Scan for the cell matching the given text and deliver its [X, Y] coordinate at center. 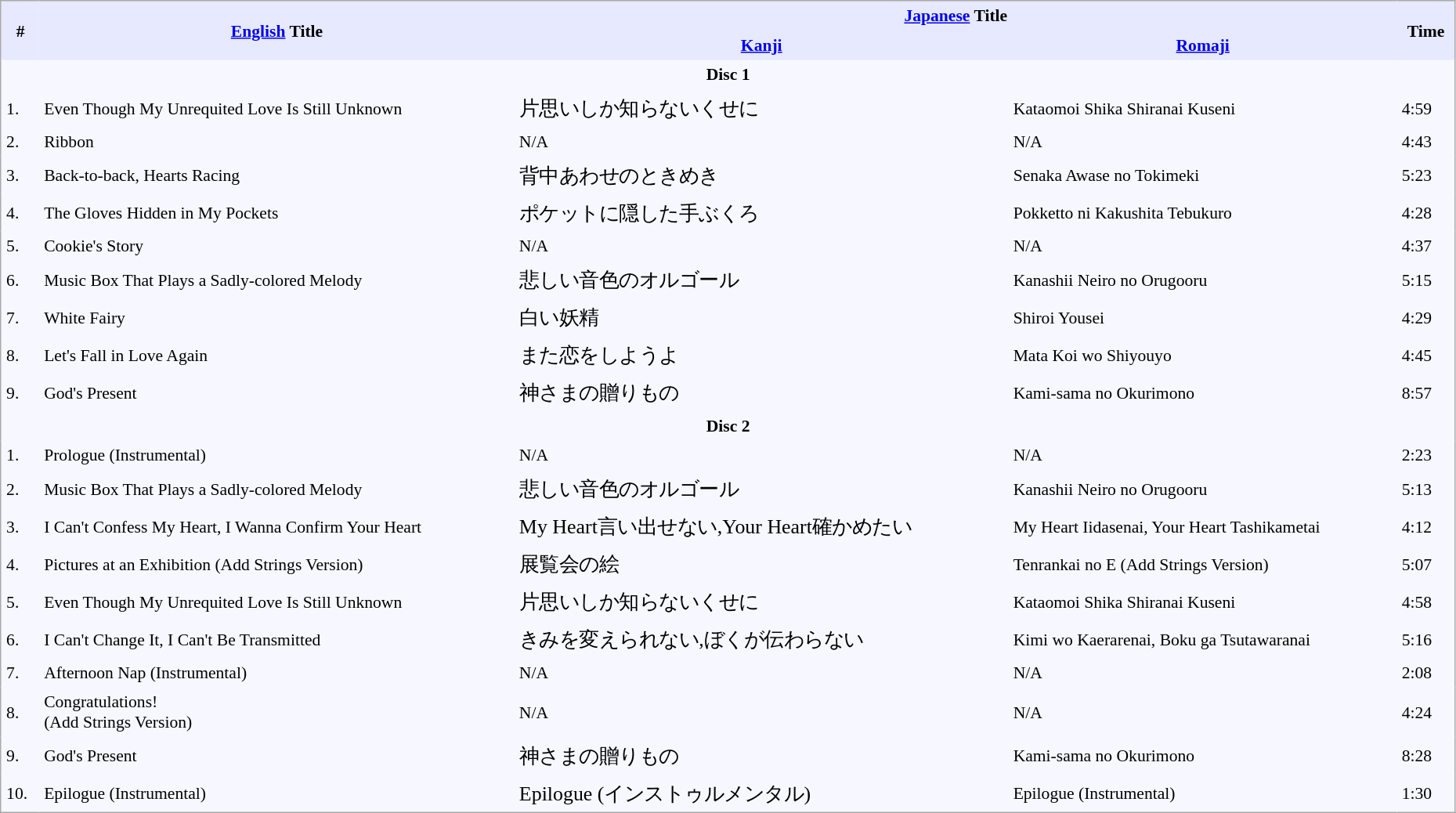
English Title [277, 31]
背中あわせのときめき [761, 175]
2:23 [1426, 455]
4:37 [1426, 247]
4:58 [1426, 602]
I Can't Change It, I Can't Be Transmitted [277, 639]
また恋をしようよ [761, 355]
5:13 [1426, 489]
4:12 [1426, 526]
Ribbon [277, 142]
5:16 [1426, 639]
2:08 [1426, 673]
4:28 [1426, 213]
4:59 [1426, 108]
10. [20, 793]
Japanese Title [956, 16]
白い妖精 [761, 317]
# [20, 31]
4:43 [1426, 142]
Kimi wo Kaerarenai, Boku ga Tsutawaranai [1203, 639]
4:45 [1426, 355]
My Heart Iidasenai, Your Heart Tashikametai [1203, 526]
Disc 2 [728, 426]
Shiroi Yousei [1203, 317]
きみを変えられない,ぼくが伝わらない [761, 639]
1:30 [1426, 793]
Congratulations!(Add Strings Version) [277, 713]
4:24 [1426, 713]
ポケットに隠した手ぶくろ [761, 213]
Tenrankai no E (Add Strings Version) [1203, 564]
4:29 [1426, 317]
Kanji [761, 45]
Romaji [1203, 45]
Afternoon Nap (Instrumental) [277, 673]
Time [1426, 31]
Mata Koi wo Shiyouyo [1203, 355]
展覧会の絵 [761, 564]
Senaka Awase no Tokimeki [1203, 175]
Let's Fall in Love Again [277, 355]
Pokketto ni Kakushita Tebukuro [1203, 213]
My Heart言い出せない,Your Heart確かめたい [761, 526]
5:15 [1426, 280]
Prologue (Instrumental) [277, 455]
The Gloves Hidden in My Pockets [277, 213]
White Fairy [277, 317]
Pictures at an Exhibition (Add Strings Version) [277, 564]
Back-to-back, Hearts Racing [277, 175]
8:28 [1426, 755]
5:23 [1426, 175]
Cookie's Story [277, 247]
I Can't Confess My Heart, I Wanna Confirm Your Heart [277, 526]
8:57 [1426, 392]
Disc 1 [728, 74]
Epilogue (インストゥルメンタル) [761, 793]
5:07 [1426, 564]
